Search for the cell housing the specified text and yield its (x, y) center coordinate. 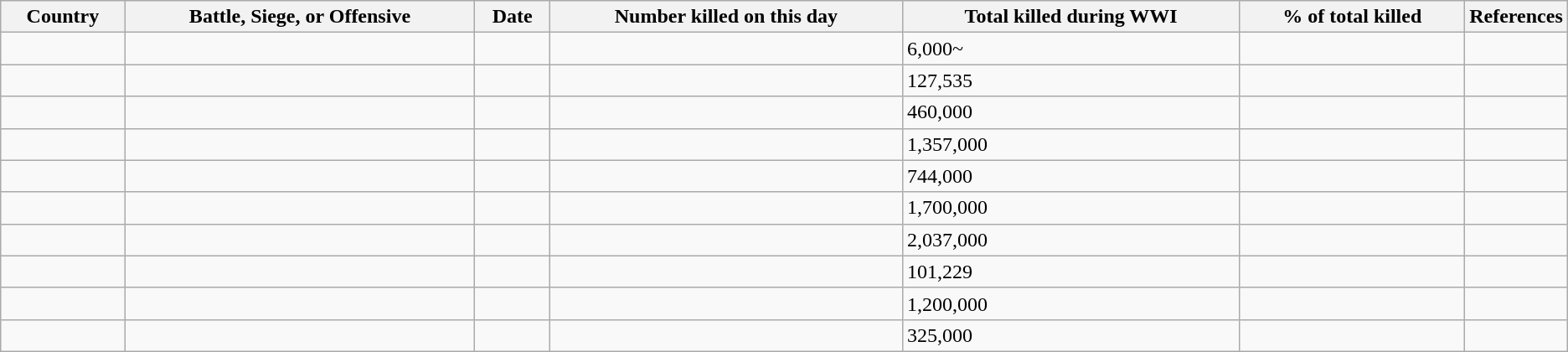
127,535 (1070, 80)
6,000~ (1070, 49)
460,000 (1070, 112)
1,200,000 (1070, 303)
Battle, Siege, or Offensive (300, 17)
744,000 (1070, 176)
Total killed during WWI (1070, 17)
Country (63, 17)
325,000 (1070, 335)
2,037,000 (1070, 240)
101,229 (1070, 272)
Number killed on this day (725, 17)
Date (513, 17)
References (1516, 17)
1,357,000 (1070, 144)
1,700,000 (1070, 208)
% of total killed (1352, 17)
